Identify which cell holds the provided text, then report its [X, Y] central coordinate. 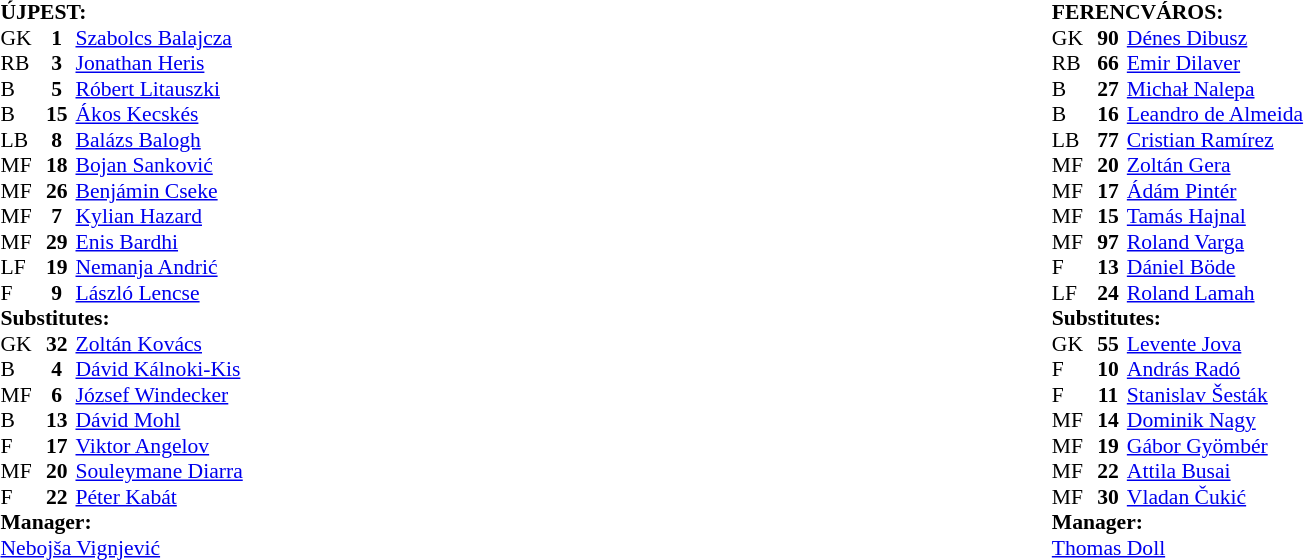
Róbert Litauszki [160, 89]
Tamás Hajnal [1215, 217]
Dávid Kálnoki-Kis [160, 369]
Emir Dilaver [1215, 63]
32 [57, 344]
Ádám Pintér [1215, 191]
Péter Kabát [160, 497]
55 [1108, 344]
4 [57, 369]
14 [1108, 421]
10 [1108, 369]
29 [57, 242]
Szabolcs Balajcza [160, 38]
66 [1108, 63]
József Windecker [160, 395]
97 [1108, 242]
Gábor Gyömbér [1215, 446]
Viktor Angelov [160, 446]
Zoltán Gera [1215, 165]
Kylian Hazard [160, 217]
9 [57, 293]
18 [57, 165]
Jonathan Heris [160, 63]
7 [57, 217]
1 [57, 38]
77 [1108, 140]
8 [57, 140]
Dániel Böde [1215, 267]
Leandro de Almeida [1215, 115]
Nemanja Andrić [160, 267]
24 [1108, 293]
Dominik Nagy [1215, 421]
26 [57, 191]
Ákos Kecskés [160, 115]
Attila Busai [1215, 471]
6 [57, 395]
5 [57, 89]
27 [1108, 89]
Michał Nalepa [1215, 89]
Dénes Dibusz [1215, 38]
16 [1108, 115]
Bojan Sanković [160, 165]
Zoltán Kovács [160, 344]
Souleymane Diarra [160, 471]
Balázs Balogh [160, 140]
László Lencse [160, 293]
Levente Jova [1215, 344]
FERENCVÁROS: [1178, 13]
Cristian Ramírez [1215, 140]
11 [1108, 395]
3 [57, 63]
Stanislav Šesták [1215, 395]
Vladan Čukić [1215, 497]
Enis Bardhi [160, 242]
90 [1108, 38]
Roland Lamah [1215, 293]
Benjámin Cseke [160, 191]
Dávid Mohl [160, 421]
Roland Varga [1215, 242]
András Radó [1215, 369]
30 [1108, 497]
ÚJPEST: [121, 13]
